Identify which cell holds the provided text, then report its (X, Y) central coordinate. 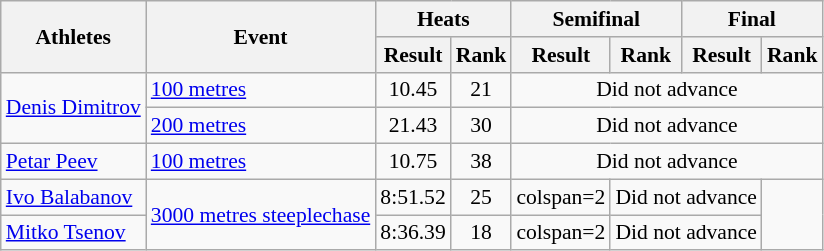
30 (482, 126)
Ivo Balabanov (74, 197)
Denis Dimitrov (74, 108)
200 metres (261, 126)
21 (482, 90)
Mitko Tsenov (74, 233)
Athletes (74, 36)
Heats (443, 19)
18 (482, 233)
10.45 (412, 90)
3000 metres steeplechase (261, 214)
25 (482, 197)
21.43 (412, 126)
10.75 (412, 162)
8:36.39 (412, 233)
Semifinal (596, 19)
8:51.52 (412, 197)
38 (482, 162)
Petar Peev (74, 162)
Event (261, 36)
Final (752, 19)
